Pinpoint the cell where the given text exists, returning its (X, Y) midpoint coordinate. 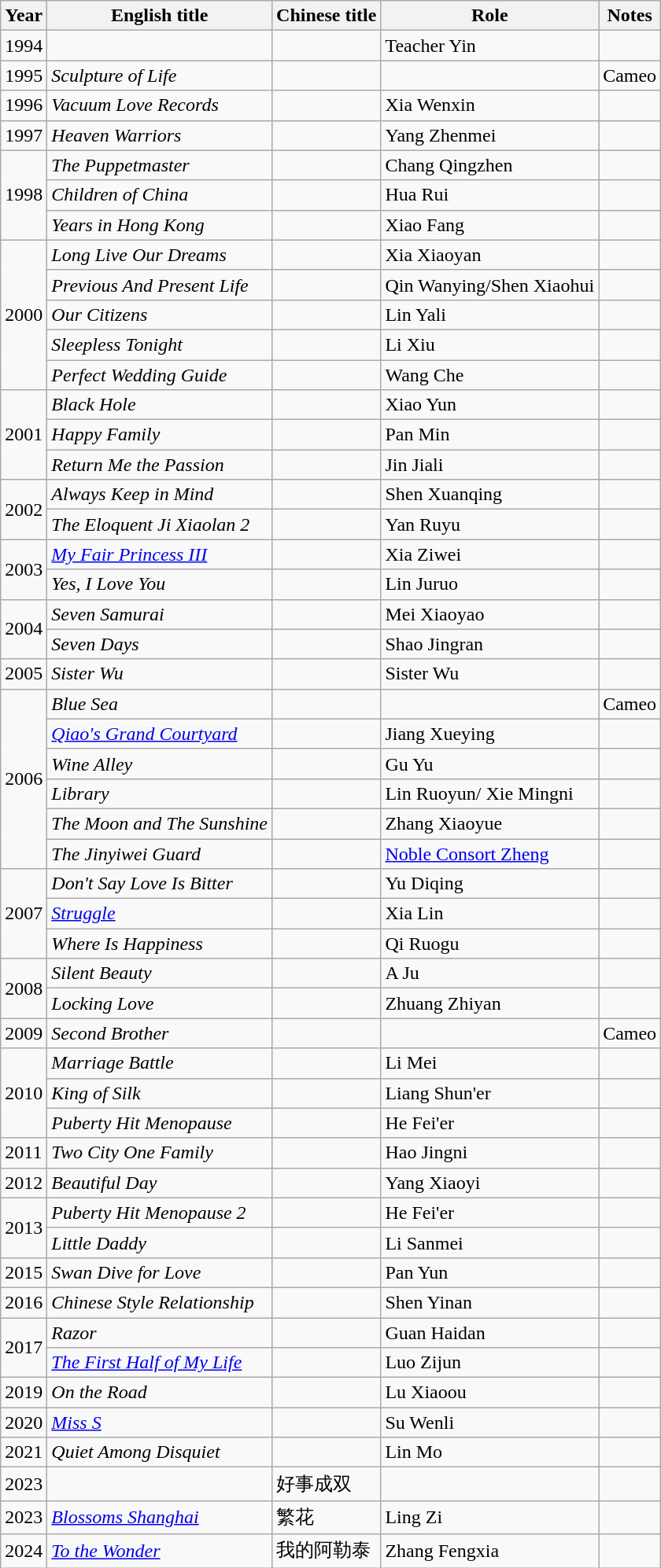
2003 (24, 569)
Lin Mo (489, 1452)
Yang Xiaoyi (489, 1183)
Locking Love (160, 1003)
On the Road (160, 1393)
Xiao Fang (489, 225)
Su Wenli (489, 1423)
Lu Xiaoou (489, 1393)
2001 (24, 435)
Second Brother (160, 1033)
Qin Wanying/Shen Xiaohui (489, 285)
2010 (24, 1093)
2021 (24, 1452)
Black Hole (160, 405)
Struggle (160, 914)
Mei Xiaoyao (489, 614)
2006 (24, 778)
Where Is Happiness (160, 944)
Teacher Yin (489, 46)
Notes (630, 16)
2016 (24, 1302)
Two City One Family (160, 1153)
Quiet Among Disquiet (160, 1452)
Liang Shun'er (489, 1093)
The Puppetmaster (160, 165)
My Fair Princess III (160, 554)
Miss S (160, 1423)
Children of China (160, 195)
Hua Rui (489, 195)
2002 (24, 510)
The Eloquent Ji Xiaolan 2 (160, 525)
1996 (24, 105)
Lin Ruoyun/ Xie Mingni (489, 793)
Zhuang Zhiyan (489, 1003)
2009 (24, 1033)
2017 (24, 1348)
Puberty Hit Menopause 2 (160, 1213)
Lin Yali (489, 315)
Qiao's Grand Courtyard (160, 734)
2012 (24, 1183)
Hao Jingni (489, 1153)
1998 (24, 195)
Happy Family (160, 435)
Shao Jingran (489, 644)
Chinese title (327, 16)
To the Wonder (160, 1551)
Shen Yinan (489, 1302)
Silent Beauty (160, 974)
Yu Diqing (489, 884)
Jiang Xueying (489, 734)
Beautiful Day (160, 1183)
Vacuum Love Records (160, 105)
Chinese Style Relationship (160, 1302)
Shen Xuanqing (489, 495)
Year (24, 16)
Yes, I Love You (160, 584)
2007 (24, 914)
Our Citizens (160, 315)
Role (489, 16)
繁花 (327, 1518)
Blue Sea (160, 704)
Li Mei (489, 1063)
Razor (160, 1333)
1997 (24, 135)
Li Xiu (489, 344)
2013 (24, 1228)
Heaven Warriors (160, 135)
2008 (24, 988)
2015 (24, 1272)
2005 (24, 674)
Seven Samurai (160, 614)
Swan Dive for Love (160, 1272)
Sculpture of Life (160, 75)
Zhang Fengxia (489, 1551)
Lin Juruo (489, 584)
Li Sanmei (489, 1242)
Xia Ziwei (489, 554)
Always Keep in Mind (160, 495)
Years in Hong Kong (160, 225)
Puberty Hit Menopause (160, 1123)
Chang Qingzhen (489, 165)
Xiao Yun (489, 405)
The Moon and The Sunshine (160, 823)
1995 (24, 75)
Seven Days (160, 644)
Previous And Present Life (160, 285)
2011 (24, 1153)
Guan Haidan (489, 1333)
Gu Yu (489, 764)
我的阿勒泰 (327, 1551)
Noble Consort Zheng (489, 853)
Zhang Xiaoyue (489, 823)
Little Daddy (160, 1242)
Wine Alley (160, 764)
Qi Ruogu (489, 944)
2024 (24, 1551)
Ling Zi (489, 1518)
The Jinyiwei Guard (160, 853)
English title (160, 16)
Luo Zijun (489, 1363)
Pan Yun (489, 1272)
1994 (24, 46)
2004 (24, 629)
2019 (24, 1393)
2020 (24, 1423)
Xia Lin (489, 914)
2000 (24, 315)
Wang Che (489, 375)
The First Half of My Life (160, 1363)
Yan Ruyu (489, 525)
Don't Say Love Is Bitter (160, 884)
好事成双 (327, 1485)
Jin Jiali (489, 465)
Blossoms Shanghai (160, 1518)
Pan Min (489, 435)
Marriage Battle (160, 1063)
Long Live Our Dreams (160, 255)
Yang Zhenmei (489, 135)
Library (160, 793)
King of Silk (160, 1093)
Perfect Wedding Guide (160, 375)
A Ju (489, 974)
Xia Wenxin (489, 105)
Sleepless Tonight (160, 344)
Xia Xiaoyan (489, 255)
Return Me the Passion (160, 465)
